Find where the given text appears and provide that cell's center as (x, y) coordinate. 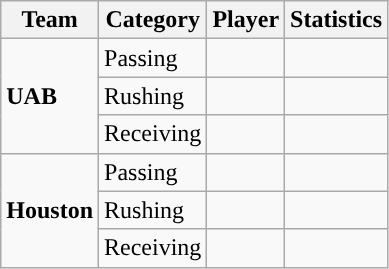
Player (246, 20)
Statistics (336, 20)
Houston (50, 210)
Category (153, 20)
Team (50, 20)
UAB (50, 96)
